Search for the cell housing the specified text and yield its (x, y) center coordinate. 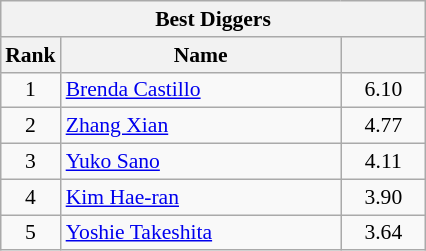
4.11 (384, 161)
3.64 (384, 232)
Brenda Castillo (201, 90)
3 (30, 161)
2 (30, 126)
4 (30, 197)
Kim Hae-ran (201, 197)
1 (30, 90)
Best Diggers (213, 19)
Name (201, 54)
Zhang Xian (201, 126)
5 (30, 232)
3.90 (384, 197)
4.77 (384, 126)
Yoshie Takeshita (201, 232)
6.10 (384, 90)
Rank (30, 54)
Yuko Sano (201, 161)
